Extract the (X, Y) coordinate from the center of the cell holding the provided text.  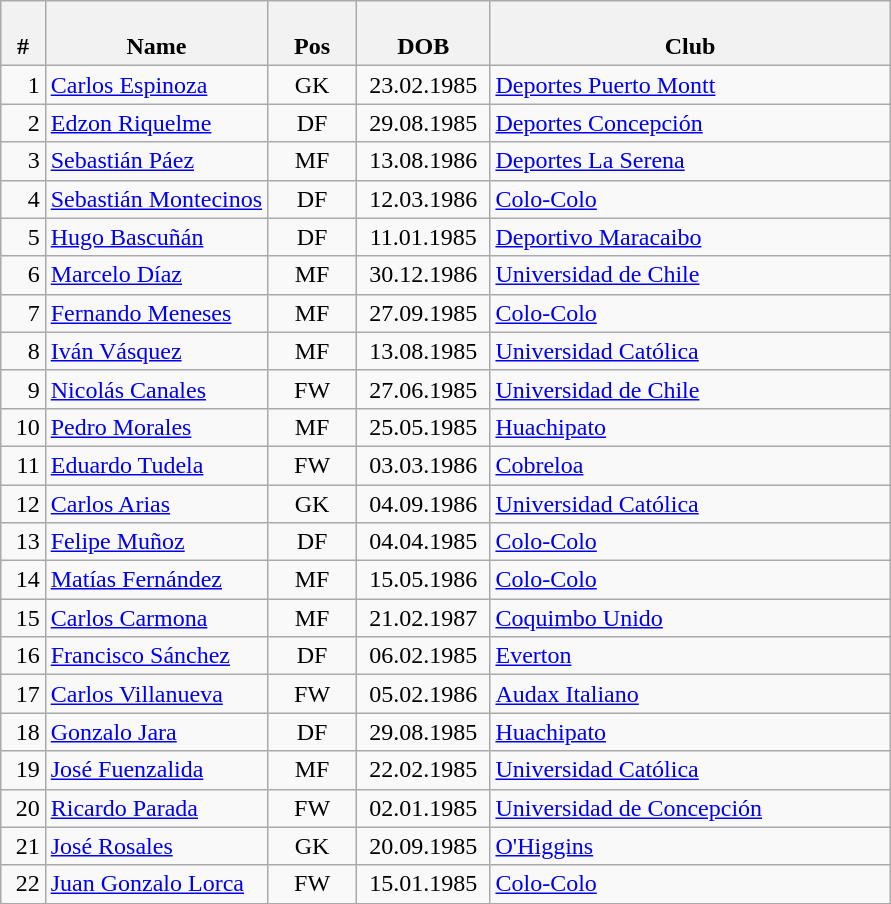
Edzon Riquelme (156, 123)
12.03.1986 (424, 199)
19 (23, 770)
Deportes La Serena (690, 161)
Iván Vásquez (156, 351)
Eduardo Tudela (156, 465)
Pos (312, 34)
2 (23, 123)
3 (23, 161)
Hugo Bascuñán (156, 237)
22.02.1985 (424, 770)
1 (23, 85)
04.09.1986 (424, 503)
Everton (690, 656)
10 (23, 427)
22 (23, 884)
05.02.1986 (424, 694)
21 (23, 846)
Gonzalo Jara (156, 732)
Coquimbo Unido (690, 618)
Deportes Puerto Montt (690, 85)
03.03.1986 (424, 465)
# (23, 34)
5 (23, 237)
Juan Gonzalo Lorca (156, 884)
20.09.1985 (424, 846)
23.02.1985 (424, 85)
30.12.1986 (424, 275)
José Rosales (156, 846)
Cobreloa (690, 465)
Pedro Morales (156, 427)
Fernando Meneses (156, 313)
25.05.1985 (424, 427)
18 (23, 732)
Carlos Arias (156, 503)
12 (23, 503)
13 (23, 542)
9 (23, 389)
Carlos Carmona (156, 618)
Club (690, 34)
Audax Italiano (690, 694)
04.04.1985 (424, 542)
8 (23, 351)
16 (23, 656)
4 (23, 199)
O'Higgins (690, 846)
Marcelo Díaz (156, 275)
José Fuenzalida (156, 770)
11 (23, 465)
02.01.1985 (424, 808)
20 (23, 808)
Felipe Muñoz (156, 542)
Francisco Sánchez (156, 656)
14 (23, 580)
Universidad de Concepción (690, 808)
13.08.1986 (424, 161)
Sebastián Páez (156, 161)
Nicolás Canales (156, 389)
17 (23, 694)
Ricardo Parada (156, 808)
DOB (424, 34)
7 (23, 313)
11.01.1985 (424, 237)
Matías Fernández (156, 580)
Sebastián Montecinos (156, 199)
Carlos Villanueva (156, 694)
27.09.1985 (424, 313)
27.06.1985 (424, 389)
Name (156, 34)
15.01.1985 (424, 884)
Carlos Espinoza (156, 85)
6 (23, 275)
15 (23, 618)
Deportivo Maracaibo (690, 237)
15.05.1986 (424, 580)
06.02.1985 (424, 656)
21.02.1987 (424, 618)
13.08.1985 (424, 351)
Deportes Concepción (690, 123)
